Identify which cell holds the provided text, then report its (x, y) central coordinate. 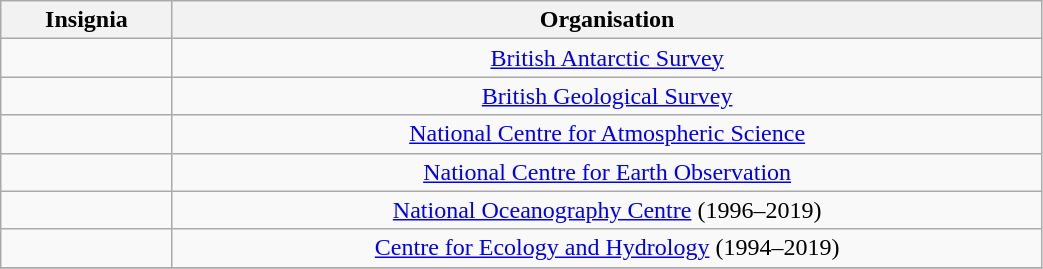
National Centre for Earth Observation (607, 172)
Centre for Ecology and Hydrology (1994–2019) (607, 248)
British Antarctic Survey (607, 58)
Organisation (607, 20)
National Centre for Atmospheric Science (607, 134)
National Oceanography Centre (1996–2019) (607, 210)
Insignia (86, 20)
British Geological Survey (607, 96)
